Pinpoint the cell where the given text exists, returning its [x, y] midpoint coordinate. 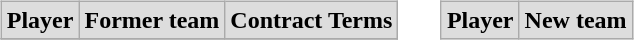
Former team [152, 20]
New team [576, 20]
Contract Terms [312, 20]
